Capture the cell that displays the provided text and extract its (x, y) central coordinate. 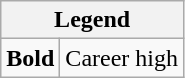
Legend (92, 20)
Bold (30, 58)
Career high (122, 58)
